Detect which cell encompasses the target text, then output its (x, y) center coordinate. 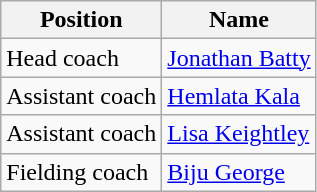
Biju George (239, 172)
Hemlata Kala (239, 96)
Name (239, 20)
Jonathan Batty (239, 58)
Lisa Keightley (239, 134)
Fielding coach (82, 172)
Head coach (82, 58)
Position (82, 20)
